Identify which cell holds the provided text, then report its (X, Y) central coordinate. 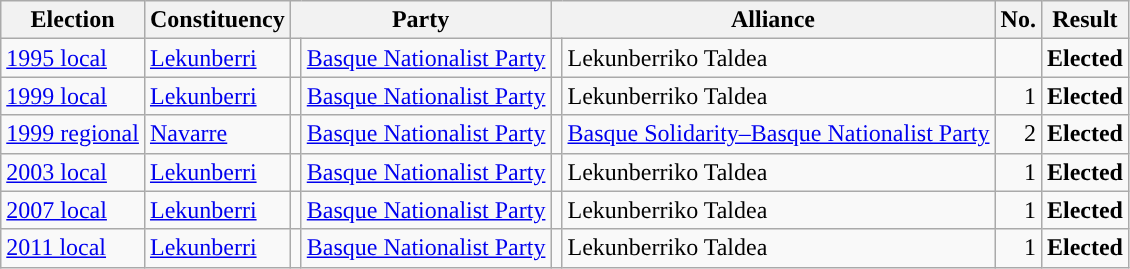
Election (73, 20)
Party (420, 20)
Navarre (217, 134)
2 (1018, 134)
1999 regional (73, 134)
1999 local (73, 96)
Result (1084, 20)
2003 local (73, 172)
2007 local (73, 210)
Basque Solidarity–Basque Nationalist Party (778, 134)
Constituency (217, 20)
1995 local (73, 58)
2011 local (73, 248)
Alliance (773, 20)
No. (1018, 20)
